Identify which cell holds the provided text, then report its (X, Y) central coordinate. 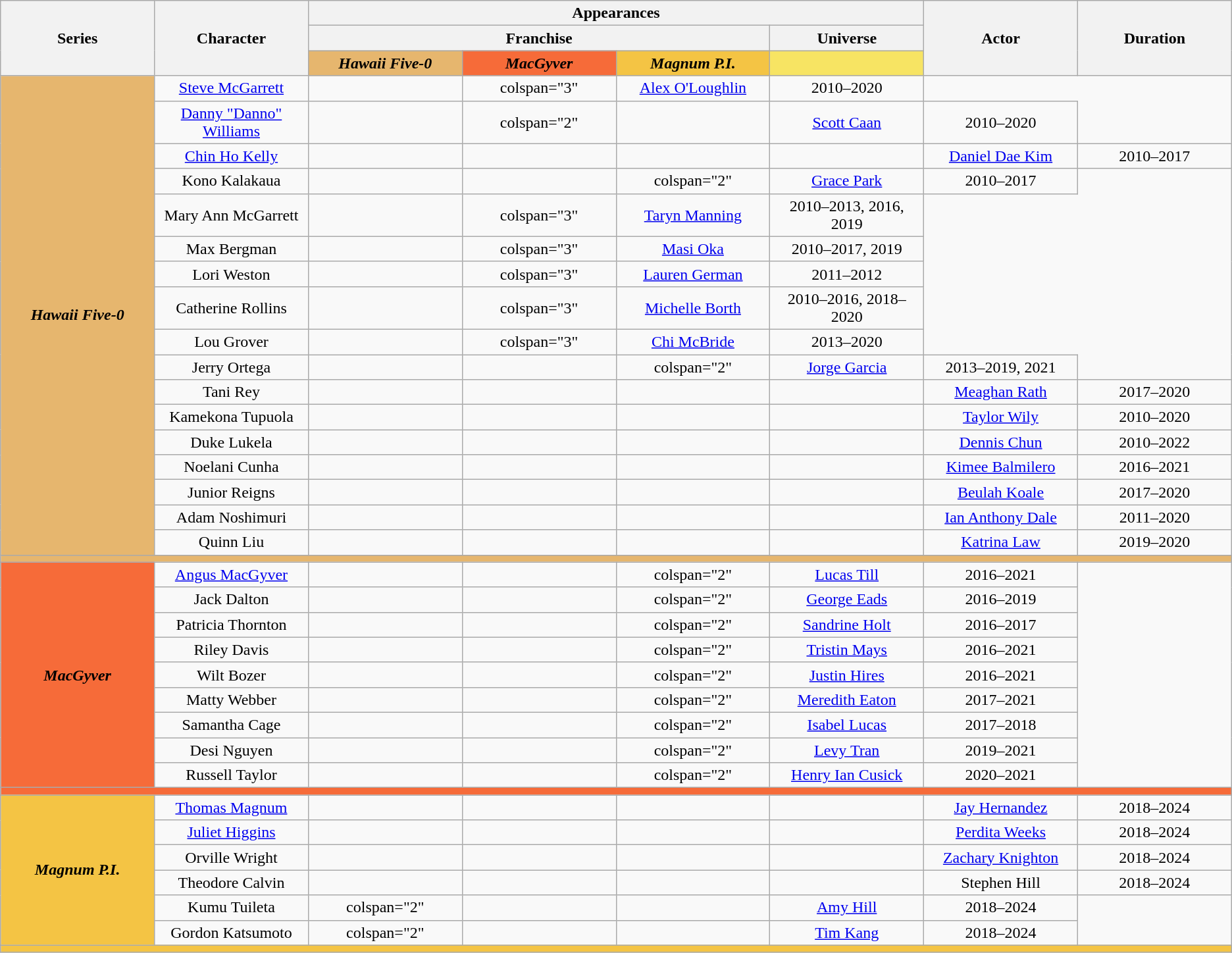
Jerry Ortega (232, 367)
Desi Nguyen (232, 750)
Russell Taylor (232, 775)
Theodore Calvin (232, 883)
Lucas Till (847, 575)
Kono Kalakaua (232, 181)
Jack Dalton (232, 600)
Taryn Manning (693, 215)
2016–2019 (1001, 600)
2019–2020 (1154, 542)
Chin Ho Kelly (232, 156)
Adam Noshimuri (232, 517)
Stephen Hill (1001, 883)
2013–2019, 2021 (1001, 367)
Junior Reigns (232, 492)
Daniel Dae Kim (1001, 156)
Tani Rey (232, 392)
Kamekona Tupuola (232, 417)
Matty Webber (232, 700)
Thomas Magnum (232, 808)
Henry Ian Cusick (847, 775)
Scott Caan (847, 122)
2020–2021 (1001, 775)
Samantha Cage (232, 725)
Quinn Liu (232, 542)
Levy Tran (847, 750)
Taylor Wily (1001, 417)
Series (78, 38)
Ian Anthony Dale (1001, 517)
Catherine Rollins (232, 308)
Max Bergman (232, 249)
Dennis Chun (1001, 442)
Danny "Danno" Williams (232, 122)
2010–2022 (1154, 442)
Actor (1001, 38)
Justin Hires (847, 675)
Beulah Koale (1001, 492)
2010–2016, 2018–2020 (847, 308)
2010–2017, 2019 (847, 249)
2017–2018 (1001, 725)
Lou Grover (232, 342)
Isabel Lucas (847, 725)
Character (232, 38)
2010–2013, 2016, 2019 (847, 215)
Amy Hill (847, 908)
Lori Weston (232, 274)
Angus MacGyver (232, 575)
Zachary Knighton (1001, 858)
2017–2021 (1001, 700)
2013–2020 (847, 342)
Tim Kang (847, 933)
Meaghan Rath (1001, 392)
Wilt Bozer (232, 675)
Sandrine Holt (847, 625)
Kimee Balmilero (1001, 467)
Michelle Borth (693, 308)
Patricia Thornton (232, 625)
Kumu Tuileta (232, 908)
Grace Park (847, 181)
2011–2012 (847, 274)
Jay Hernandez (1001, 808)
Universe (847, 38)
Appearances (616, 13)
Chi McBride (693, 342)
George Eads (847, 600)
Riley Davis (232, 650)
Alex O'Loughlin (693, 88)
Mary Ann McGarrett (232, 215)
Steve McGarrett (232, 88)
Lauren German (693, 274)
Meredith Eaton (847, 700)
Duration (1154, 38)
Masi Oka (693, 249)
Franchise (538, 38)
Noelani Cunha (232, 467)
Jorge Garcia (847, 367)
Juliet Higgins (232, 833)
Orville Wright (232, 858)
Tristin Mays (847, 650)
2011–2020 (1154, 517)
2016–2017 (1001, 625)
Gordon Katsumoto (232, 933)
Perdita Weeks (1001, 833)
Katrina Law (1001, 542)
2019–2021 (1001, 750)
Duke Lukela (232, 442)
